Scan for the cell matching the given text and deliver its [x, y] coordinate at center. 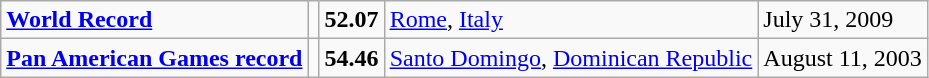
Rome, Italy [571, 20]
54.46 [352, 58]
Santo Domingo, Dominican Republic [571, 58]
Pan American Games record [154, 58]
August 11, 2003 [843, 58]
July 31, 2009 [843, 20]
52.07 [352, 20]
World Record [154, 20]
